For the text-containing cell, return its midpoint in (x, y) coordinate format. 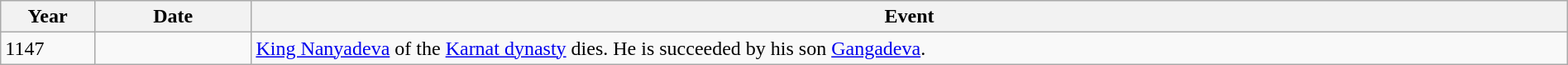
King Nanyadeva of the Karnat dynasty dies. He is succeeded by his son Gangadeva. (910, 48)
Year (48, 17)
Event (910, 17)
Date (172, 17)
1147 (48, 48)
